Return the (X, Y) coordinate for the center point of the cell that contains the specified text.  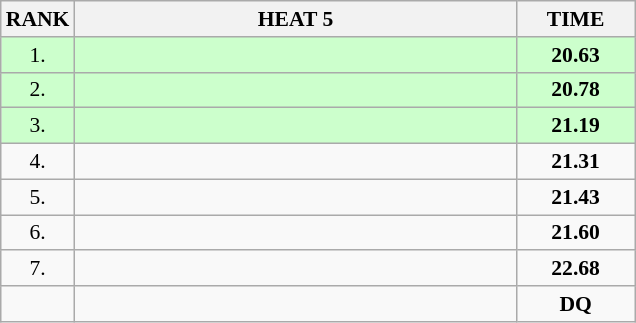
RANK (38, 19)
2. (38, 90)
21.31 (576, 162)
DQ (576, 304)
TIME (576, 19)
4. (38, 162)
20.63 (576, 55)
5. (38, 197)
6. (38, 233)
22.68 (576, 269)
1. (38, 55)
7. (38, 269)
21.19 (576, 126)
21.60 (576, 233)
21.43 (576, 197)
20.78 (576, 90)
3. (38, 126)
HEAT 5 (295, 19)
